Scan for the cell matching the given text and deliver its (X, Y) coordinate at center. 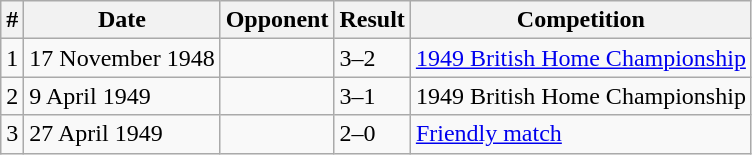
3 (12, 134)
3–1 (372, 96)
27 April 1949 (122, 134)
Date (122, 20)
# (12, 20)
3–2 (372, 58)
1 (12, 58)
2 (12, 96)
Competition (580, 20)
9 April 1949 (122, 96)
17 November 1948 (122, 58)
Result (372, 20)
Opponent (277, 20)
Friendly match (580, 134)
2–0 (372, 134)
